Output the [x, y] coordinate of the center of the cell containing the given text.  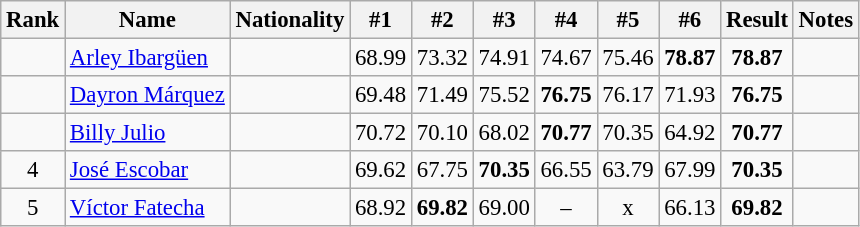
68.92 [381, 208]
71.49 [442, 95]
66.13 [690, 208]
#2 [442, 20]
70.72 [381, 133]
67.75 [442, 170]
73.32 [442, 58]
Rank [33, 20]
68.02 [504, 133]
Dayron Márquez [148, 95]
75.52 [504, 95]
#5 [628, 20]
#3 [504, 20]
68.99 [381, 58]
67.99 [690, 170]
76.17 [628, 95]
Name [148, 20]
Billy Julio [148, 133]
70.10 [442, 133]
64.92 [690, 133]
#1 [381, 20]
75.46 [628, 58]
Result [758, 20]
#6 [690, 20]
69.48 [381, 95]
74.91 [504, 58]
#4 [566, 20]
66.55 [566, 170]
4 [33, 170]
José Escobar [148, 170]
5 [33, 208]
Arley Ibargüen [148, 58]
63.79 [628, 170]
71.93 [690, 95]
Víctor Fatecha [148, 208]
69.62 [381, 170]
74.67 [566, 58]
Notes [826, 20]
x [628, 208]
69.00 [504, 208]
– [566, 208]
Nationality [290, 20]
